Identify which cell holds the provided text, then report its [x, y] central coordinate. 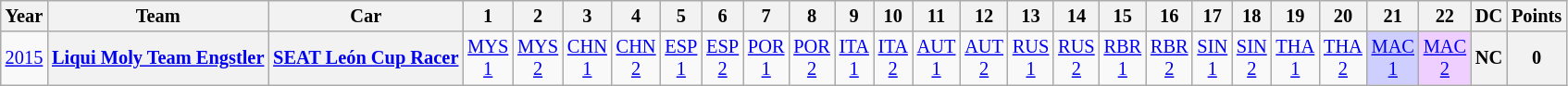
14 [1076, 16]
12 [984, 16]
Liqui Moly Team Engstler [157, 58]
18 [1251, 16]
Team [157, 16]
NC [1488, 58]
THA2 [1343, 58]
17 [1213, 16]
RBR2 [1169, 58]
CHN2 [637, 58]
19 [1296, 16]
MYS2 [538, 58]
THA1 [1296, 58]
SIN1 [1213, 58]
SIN2 [1251, 58]
4 [637, 16]
21 [1393, 16]
SEAT León Cup Racer [366, 58]
POR1 [766, 58]
MAC1 [1393, 58]
DC [1488, 16]
22 [1445, 16]
RUS2 [1076, 58]
11 [937, 16]
13 [1031, 16]
7 [766, 16]
Car [366, 16]
10 [893, 16]
AUT1 [937, 58]
ITA1 [854, 58]
POR2 [811, 58]
Points [1537, 16]
MYS1 [488, 58]
MAC2 [1445, 58]
3 [587, 16]
5 [681, 16]
8 [811, 16]
9 [854, 16]
CHN1 [587, 58]
RBR1 [1123, 58]
RUS1 [1031, 58]
0 [1537, 58]
16 [1169, 16]
ITA2 [893, 58]
AUT2 [984, 58]
Year [24, 16]
ESP2 [722, 58]
ESP1 [681, 58]
15 [1123, 16]
1 [488, 16]
2015 [24, 58]
2 [538, 16]
6 [722, 16]
20 [1343, 16]
